Return (X, Y) of the center of cell containing provided text 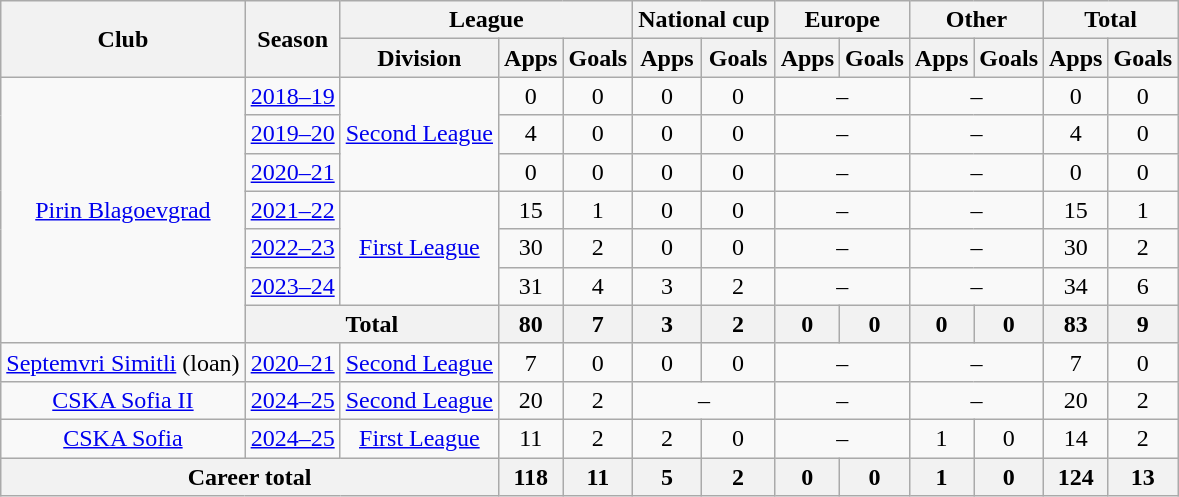
Season (292, 39)
83 (1076, 324)
2023–24 (292, 286)
5 (667, 477)
Club (123, 39)
2021–22 (292, 210)
CSKA Sofia (123, 438)
Division (419, 58)
6 (1143, 286)
31 (531, 286)
Pirin Blagoevgrad (123, 210)
National cup (704, 20)
2022–23 (292, 248)
2019–20 (292, 134)
2018–19 (292, 96)
80 (531, 324)
Career total (250, 477)
13 (1143, 477)
Other (976, 20)
118 (531, 477)
League (486, 20)
34 (1076, 286)
CSKA Sofia II (123, 400)
Europe (842, 20)
124 (1076, 477)
9 (1143, 324)
Septemvri Simitli (loan) (123, 362)
14 (1076, 438)
